Output the (x, y) coordinate of the center of the cell containing the given text.  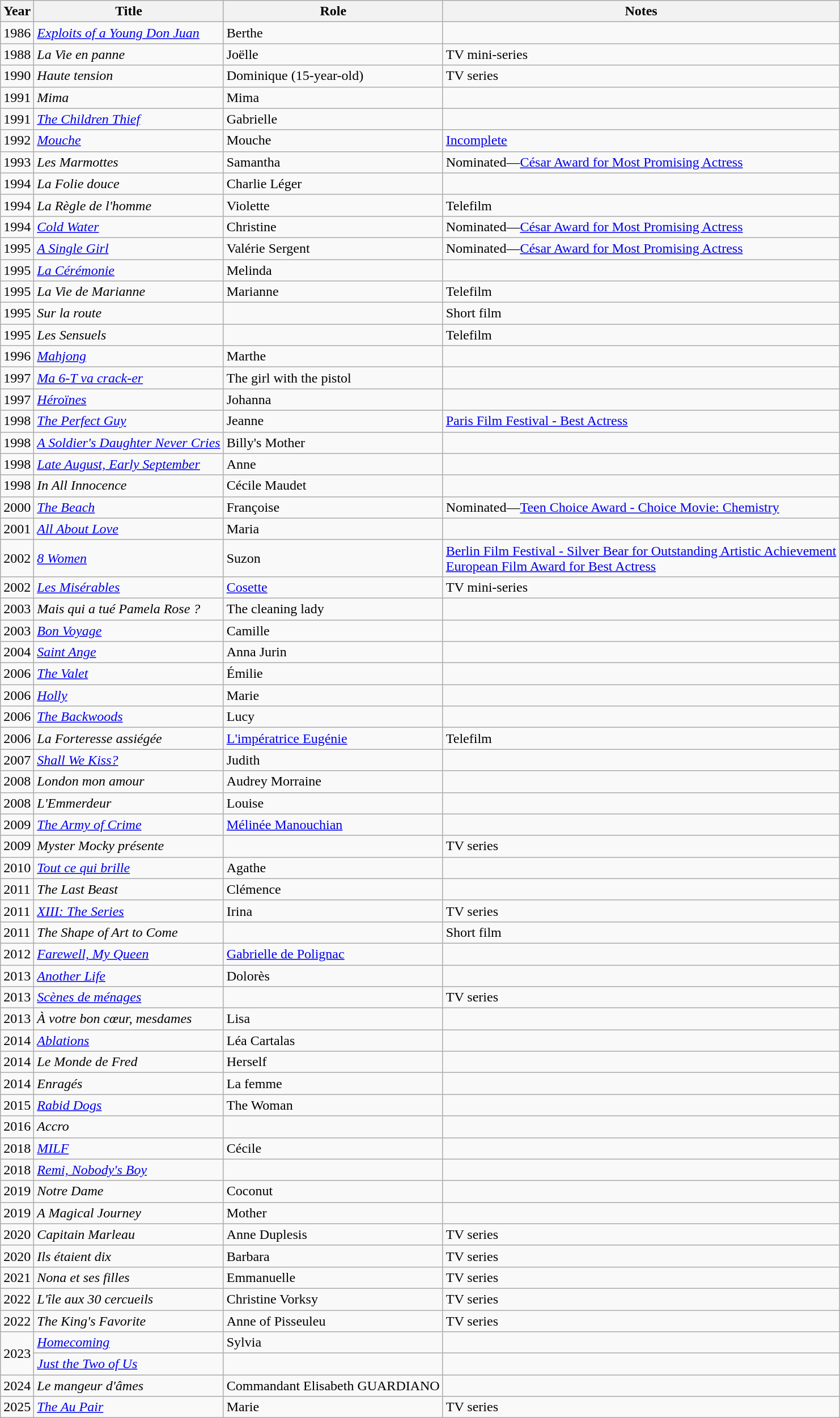
Audrey Morraine (333, 782)
The Backwoods (129, 717)
Role (333, 11)
Rabid Dogs (129, 1105)
Sur la route (129, 313)
Gabrielle (333, 119)
Anne (333, 464)
The Beach (129, 507)
Nona et ses filles (129, 1277)
The Valet (129, 674)
1992 (17, 141)
2001 (17, 529)
Ils étaient dix (129, 1256)
Anne of Pisseuleu (333, 1321)
A Soldier's Daughter Never Cries (129, 443)
Les Marmottes (129, 162)
1990 (17, 76)
Suzon (333, 558)
Christine (333, 227)
The girl with the pistol (333, 378)
Exploits of a Young Don Juan (129, 33)
Notre Dame (129, 1191)
Les Misérables (129, 587)
La Folie douce (129, 184)
Le Monde de Fred (129, 1062)
La Forteresse assiégée (129, 738)
Dolorès (333, 975)
Judith (333, 760)
Title (129, 11)
Maria (333, 529)
Françoise (333, 507)
Léa Cartalas (333, 1041)
The Children Thief (129, 119)
Shall We Kiss? (129, 760)
Commandant Elisabeth GUARDIANO (333, 1386)
Émilie (333, 674)
Coconut (333, 1191)
Irina (333, 911)
2012 (17, 954)
2021 (17, 1277)
L'île aux 30 cercueils (129, 1299)
Barbara (333, 1256)
Tout ce qui brille (129, 868)
Emmanuelle (333, 1277)
Le mangeur d'âmes (129, 1386)
2015 (17, 1105)
Johanna (333, 400)
Farewell, My Queen (129, 954)
Berlin Film Festival - Silver Bear for Outstanding Artistic AchievementEuropean Film Award for Best Actress (641, 558)
Cécile Maudet (333, 486)
L'impératrice Eugénie (333, 738)
Homecoming (129, 1343)
The Au Pair (129, 1407)
Agathe (333, 868)
Louise (333, 803)
Sylvia (333, 1343)
Cécile (333, 1148)
2025 (17, 1407)
London mon amour (129, 782)
1993 (17, 162)
2010 (17, 868)
Accro (129, 1127)
A Magical Journey (129, 1213)
The Woman (333, 1105)
Christine Vorksy (333, 1299)
Héroïnes (129, 400)
Paris Film Festival - Best Actress (641, 421)
Lucy (333, 717)
2016 (17, 1127)
The cleaning lady (333, 609)
All About Love (129, 529)
Dominique (15-year-old) (333, 76)
Valérie Sergent (333, 248)
Late August, Early September (129, 464)
Year (17, 11)
Gabrielle de Polignac (333, 954)
The Army of Crime (129, 825)
Mélinée Manouchian (333, 825)
In All Innocence (129, 486)
Les Sensuels (129, 335)
Anna Jurin (333, 652)
La Vie en panne (129, 54)
La Cérémonie (129, 270)
The Last Beast (129, 889)
Notes (641, 11)
Camille (333, 631)
Haute tension (129, 76)
Violette (333, 205)
Myster Mocky présente (129, 846)
Charlie Léger (333, 184)
XIII: The Series (129, 911)
Samantha (333, 162)
MILF (129, 1148)
1996 (17, 356)
Joëlle (333, 54)
Berthe (333, 33)
Marthe (333, 356)
The King's Favorite (129, 1321)
Ma 6-T va crack-er (129, 378)
Scènes de ménages (129, 997)
Marianne (333, 292)
2004 (17, 652)
Anne Duplesis (333, 1234)
2023 (17, 1353)
8 Women (129, 558)
Holly (129, 695)
Mahjong (129, 356)
Incomplete (641, 141)
À votre bon cœur, mesdames (129, 1019)
Billy's Mother (333, 443)
1986 (17, 33)
Cosette (333, 587)
Capitain Marleau (129, 1234)
2007 (17, 760)
2024 (17, 1386)
A Single Girl (129, 248)
Jeanne (333, 421)
Herself (333, 1062)
The Shape of Art to Come (129, 932)
Melinda (333, 270)
2000 (17, 507)
Remi, Nobody's Boy (129, 1170)
Mother (333, 1213)
La Vie de Marianne (129, 292)
Enragés (129, 1084)
La Règle de l'homme (129, 205)
1988 (17, 54)
Mais qui a tué Pamela Rose ? (129, 609)
Bon Voyage (129, 631)
Another Life (129, 975)
Lisa (333, 1019)
The Perfect Guy (129, 421)
Clémence (333, 889)
L'Emmerdeur (129, 803)
Nominated—Teen Choice Award - Choice Movie: Chemistry (641, 507)
Saint Ange (129, 652)
Cold Water (129, 227)
Just the Two of Us (129, 1364)
La femme (333, 1084)
Ablations (129, 1041)
